Provide the (X, Y) coordinate of the cell's center where the given text is located.  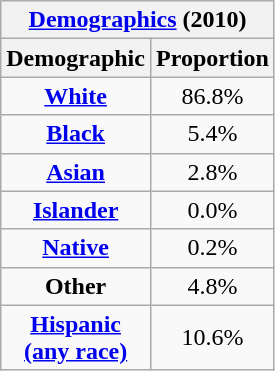
2.8% (212, 172)
86.8% (212, 96)
Proportion (212, 58)
0.0% (212, 210)
Demographic (76, 58)
Hispanic(any race) (76, 338)
0.2% (212, 248)
Islander (76, 210)
Native (76, 248)
Demographics (2010) (138, 20)
4.8% (212, 286)
Asian (76, 172)
Black (76, 134)
10.6% (212, 338)
White (76, 96)
5.4% (212, 134)
Other (76, 286)
